Pinpoint the cell where the given text exists, returning its (x, y) midpoint coordinate. 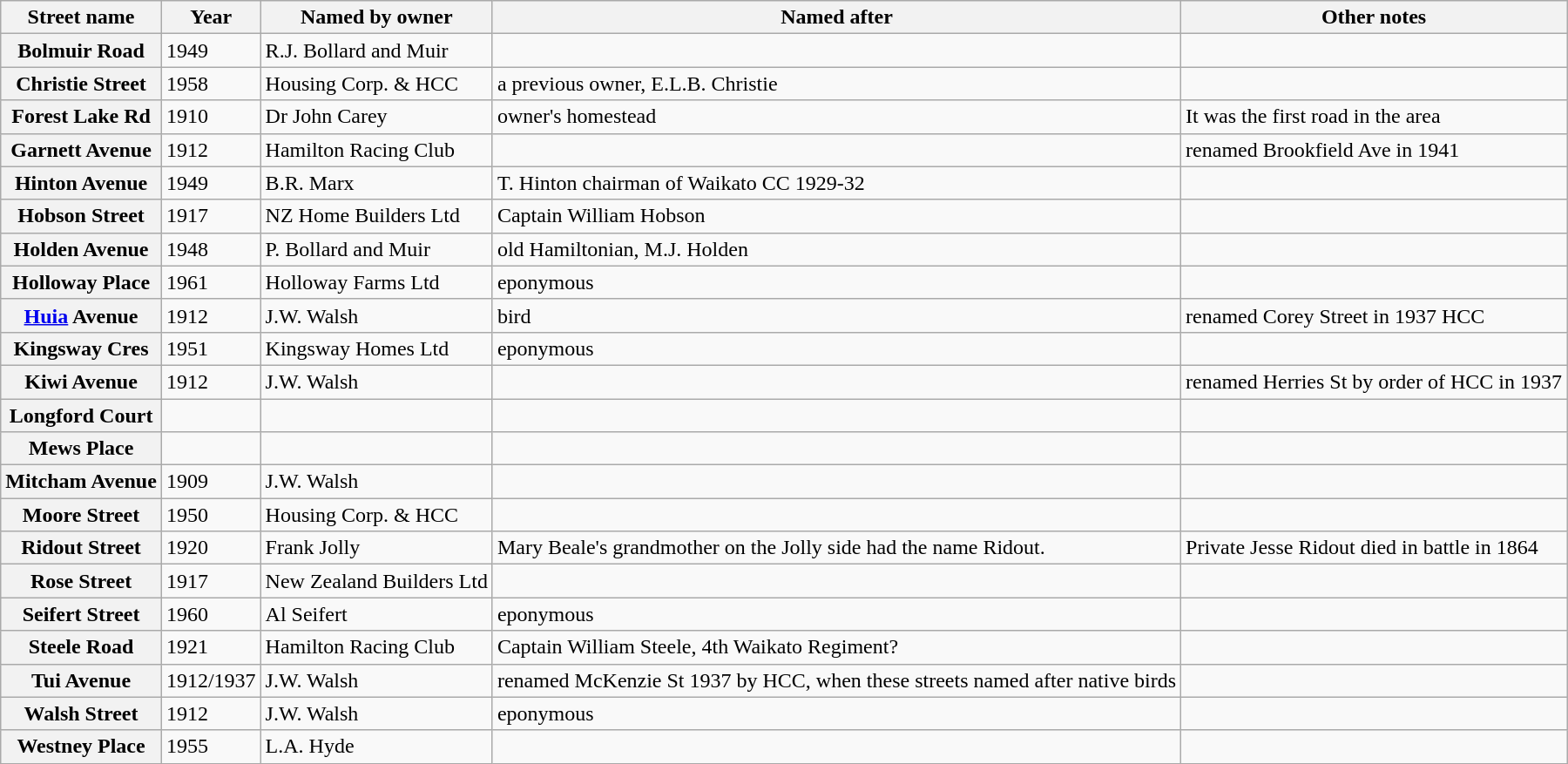
Private Jesse Ridout died in battle in 1864 (1375, 548)
Named by owner (376, 17)
1961 (211, 282)
Hobson Street (82, 216)
Named after (836, 17)
Westney Place (82, 747)
1909 (211, 482)
It was the first road in the area (1375, 117)
1951 (211, 348)
Steele Road (82, 647)
Holden Avenue (82, 249)
Holloway Place (82, 282)
1948 (211, 249)
T. Hinton chairman of Waikato CC 1929-32 (836, 183)
1912/1937 (211, 680)
Christie Street (82, 84)
Rose Street (82, 581)
renamed McKenzie St 1937 by HCC, when these streets named after native birds (836, 680)
L.A. Hyde (376, 747)
1920 (211, 548)
old Hamiltonian, M.J. Holden (836, 249)
Seifert Street (82, 614)
bird (836, 315)
1955 (211, 747)
Year (211, 17)
1910 (211, 117)
Tui Avenue (82, 680)
1960 (211, 614)
owner's homestead (836, 117)
renamed Corey Street in 1937 HCC (1375, 315)
Walsh Street (82, 713)
1921 (211, 647)
R.J. Bollard and Muir (376, 51)
Holloway Farms Ltd (376, 282)
renamed Herries St by order of HCC in 1937 (1375, 382)
New Zealand Builders Ltd (376, 581)
Al Seifert (376, 614)
Forest Lake Rd (82, 117)
Mitcham Avenue (82, 482)
Kiwi Avenue (82, 382)
Mary Beale's grandmother on the Jolly side had the name Ridout. (836, 548)
renamed Brookfield Ave in 1941 (1375, 150)
Longford Court (82, 416)
a previous owner, E.L.B. Christie (836, 84)
Garnett Avenue (82, 150)
NZ Home Builders Ltd (376, 216)
Dr John Carey (376, 117)
Hinton Avenue (82, 183)
Kingsway Cres (82, 348)
Frank Jolly (376, 548)
Street name (82, 17)
Bolmuir Road (82, 51)
1958 (211, 84)
Kingsway Homes Ltd (376, 348)
B.R. Marx (376, 183)
P. Bollard and Muir (376, 249)
Mews Place (82, 449)
Other notes (1375, 17)
Ridout Street (82, 548)
Moore Street (82, 515)
1950 (211, 515)
Huia Avenue (82, 315)
Captain William Steele, 4th Waikato Regiment? (836, 647)
Captain William Hobson (836, 216)
